Provide the [X, Y] coordinate of the cell's center where the given text is located.  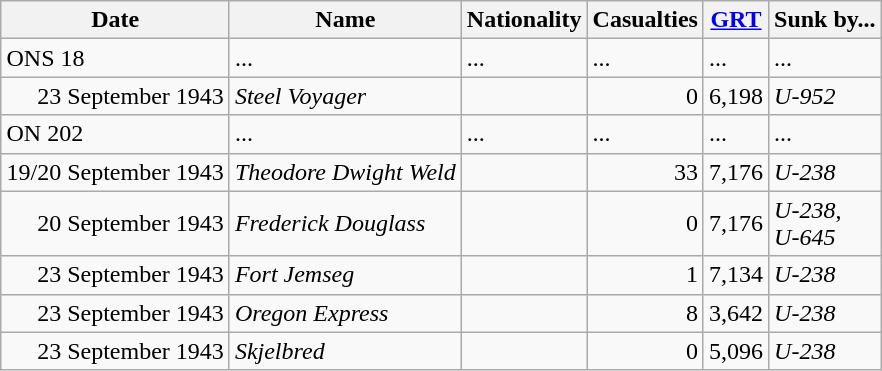
U-952 [825, 96]
3,642 [736, 313]
Fort Jemseg [345, 275]
6,198 [736, 96]
7,134 [736, 275]
1 [645, 275]
Name [345, 20]
Date [115, 20]
5,096 [736, 351]
Sunk by... [825, 20]
8 [645, 313]
Oregon Express [345, 313]
U-238, U-645 [825, 224]
19/20 September 1943 [115, 172]
Steel Voyager [345, 96]
Frederick Douglass [345, 224]
Skjelbred [345, 351]
ONS 18 [115, 58]
Casualties [645, 20]
GRT [736, 20]
Theodore Dwight Weld [345, 172]
20 September 1943 [115, 224]
Nationality [524, 20]
33 [645, 172]
ON 202 [115, 134]
